Return the [X, Y] coordinate for the center point of the cell that contains the specified text.  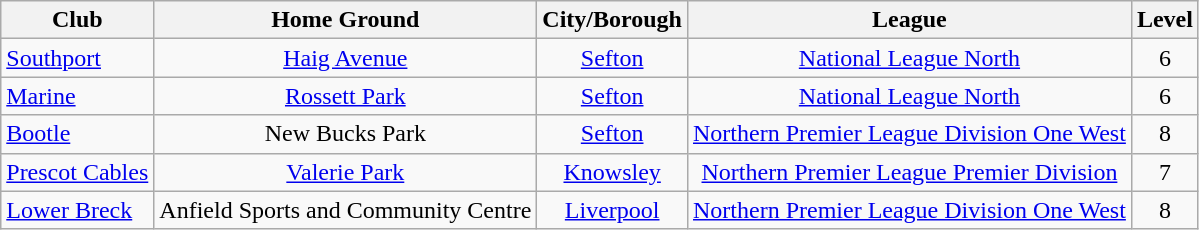
Home Ground [346, 20]
Rossett Park [346, 96]
Northern Premier League Premier Division [909, 172]
New Bucks Park [346, 134]
City/Borough [612, 20]
Level [1164, 20]
Haig Avenue [346, 58]
7 [1164, 172]
Club [78, 20]
Knowsley [612, 172]
Anfield Sports and Community Centre [346, 210]
Prescot Cables [78, 172]
Valerie Park [346, 172]
League [909, 20]
Marine [78, 96]
Liverpool [612, 210]
Southport [78, 58]
Bootle [78, 134]
Lower Breck [78, 210]
